Return the [x, y] coordinate for the center point of the cell that contains the specified text.  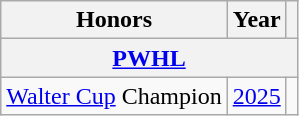
Year [256, 20]
PWHL [150, 58]
Honors [114, 20]
Walter Cup Champion [114, 96]
2025 [256, 96]
